For the text-containing cell, return its midpoint in [x, y] coordinate format. 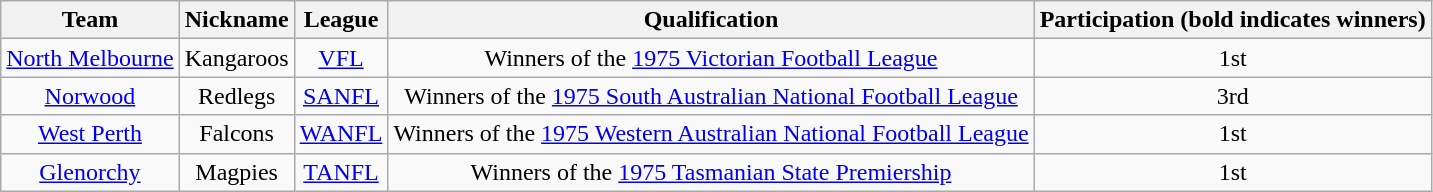
Winners of the 1975 Tasmanian State Premiership [711, 172]
SANFL [341, 96]
Kangaroos [236, 58]
Qualification [711, 20]
Winners of the 1975 Victorian Football League [711, 58]
Glenorchy [90, 172]
Falcons [236, 134]
Participation (bold indicates winners) [1232, 20]
League [341, 20]
Winners of the 1975 Western Australian National Football League [711, 134]
Winners of the 1975 South Australian National Football League [711, 96]
Magpies [236, 172]
West Perth [90, 134]
TANFL [341, 172]
Nickname [236, 20]
3rd [1232, 96]
VFL [341, 58]
Redlegs [236, 96]
Norwood [90, 96]
North Melbourne [90, 58]
Team [90, 20]
WANFL [341, 134]
